Provide the [x, y] coordinate of the cell's center where the given text is located.  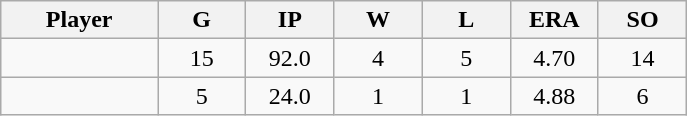
IP [290, 20]
Player [80, 20]
4.70 [554, 58]
15 [202, 58]
G [202, 20]
6 [642, 96]
4.88 [554, 96]
ERA [554, 20]
24.0 [290, 96]
92.0 [290, 58]
SO [642, 20]
L [466, 20]
14 [642, 58]
4 [378, 58]
W [378, 20]
